Capture the cell that displays the provided text and extract its [X, Y] central coordinate. 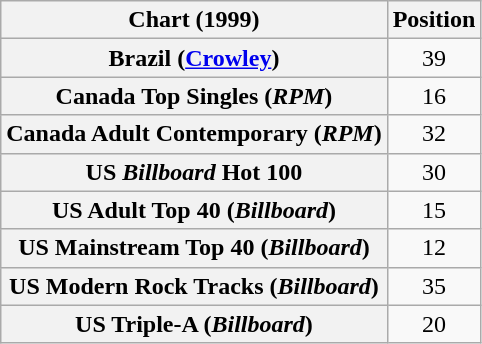
12 [434, 248]
20 [434, 324]
US Modern Rock Tracks (Billboard) [194, 286]
Canada Top Singles (RPM) [194, 96]
39 [434, 58]
US Adult Top 40 (Billboard) [194, 210]
Canada Adult Contemporary (RPM) [194, 134]
30 [434, 172]
16 [434, 96]
15 [434, 210]
32 [434, 134]
US Triple-A (Billboard) [194, 324]
US Billboard Hot 100 [194, 172]
Brazil (Crowley) [194, 58]
Chart (1999) [194, 20]
Position [434, 20]
35 [434, 286]
US Mainstream Top 40 (Billboard) [194, 248]
